Extract the (X, Y) coordinate from the center of the cell holding the provided text.  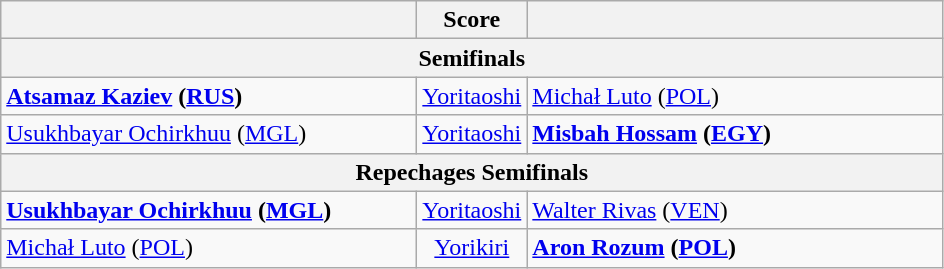
Atsamaz Kaziev (RUS) (209, 96)
Misbah Hossam (EGY) (735, 134)
Repechages Semifinals (472, 172)
Aron Rozum (POL) (735, 248)
Score (472, 20)
Semifinals (472, 58)
Walter Rivas (VEN) (735, 210)
Yorikiri (472, 248)
